Locate the cell with the specified text and output its (x, y) center coordinate. 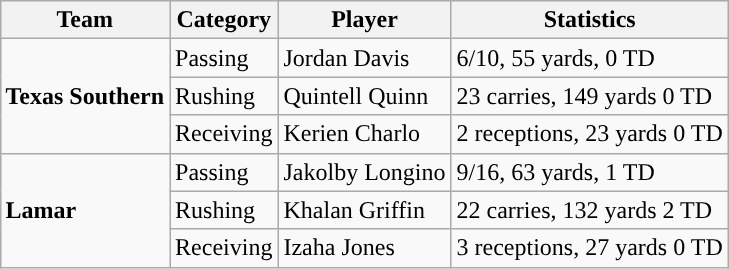
Player (364, 20)
Quintell Quinn (364, 96)
Izaha Jones (364, 248)
Lamar (85, 210)
Texas Southern (85, 96)
9/16, 63 yards, 1 TD (590, 172)
3 receptions, 27 yards 0 TD (590, 248)
Kerien Charlo (364, 134)
22 carries, 132 yards 2 TD (590, 210)
6/10, 55 yards, 0 TD (590, 58)
Jordan Davis (364, 58)
Khalan Griffin (364, 210)
Team (85, 20)
Jakolby Longino (364, 172)
2 receptions, 23 yards 0 TD (590, 134)
23 carries, 149 yards 0 TD (590, 96)
Category (224, 20)
Statistics (590, 20)
